Identify which cell holds the provided text, then report its [x, y] central coordinate. 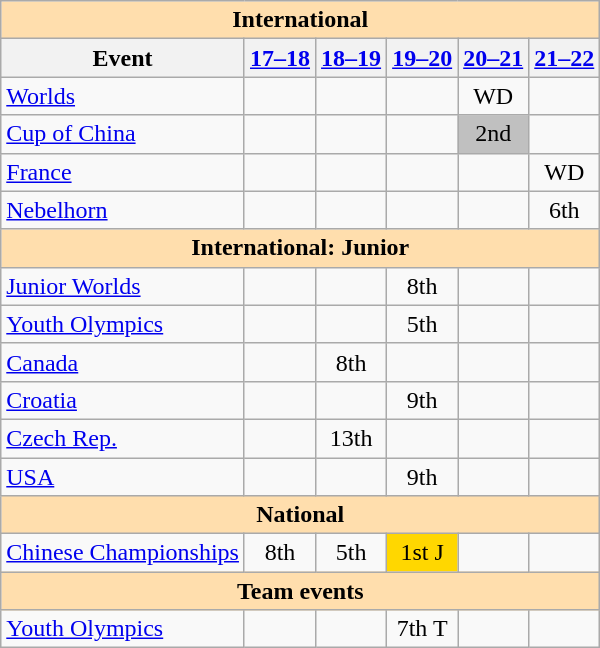
USA [123, 477]
Event [123, 58]
Chinese Championships [123, 553]
6th [564, 210]
13th [352, 438]
Croatia [123, 400]
2nd [494, 134]
Cup of China [123, 134]
Worlds [123, 96]
France [123, 172]
Junior Worlds [123, 286]
18–19 [352, 58]
Nebelhorn [123, 210]
19–20 [422, 58]
21–22 [564, 58]
Czech Rep. [123, 438]
Team events [300, 591]
17–18 [280, 58]
20–21 [494, 58]
National [300, 515]
International: Junior [300, 248]
1st J [422, 553]
7th T [422, 629]
International [300, 20]
Canada [123, 362]
